Pinpoint the cell where the given text exists, returning its (x, y) midpoint coordinate. 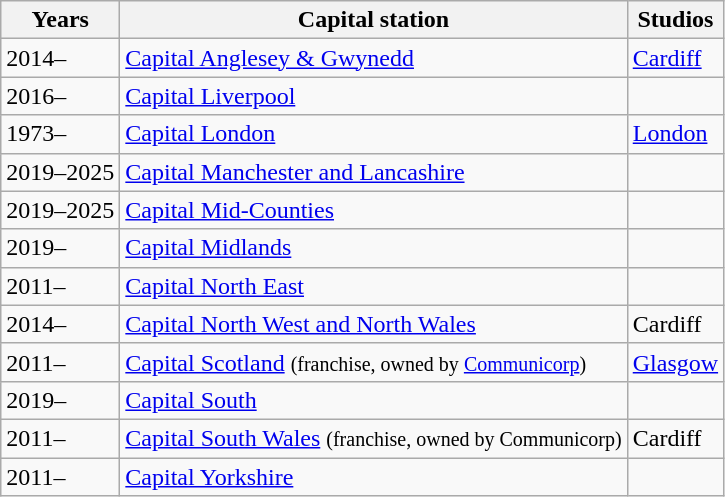
Capital North West and North Wales (374, 324)
Capital station (374, 20)
Capital Liverpool (374, 96)
London (675, 134)
Capital Yorkshire (374, 477)
Capital Scotland (franchise, owned by Communicorp) (374, 362)
Years (60, 20)
1973– (60, 134)
Capital Midlands (374, 248)
Capital Anglesey & Gwynedd (374, 58)
Capital Manchester and Lancashire (374, 172)
Capital North East (374, 286)
Glasgow (675, 362)
2016– (60, 96)
Capital London (374, 134)
Capital South (374, 400)
Capital South Wales (franchise, owned by Communicorp) (374, 438)
Studios (675, 20)
Capital Mid-Counties (374, 210)
